Pinpoint the cell where the given text exists, returning its [x, y] midpoint coordinate. 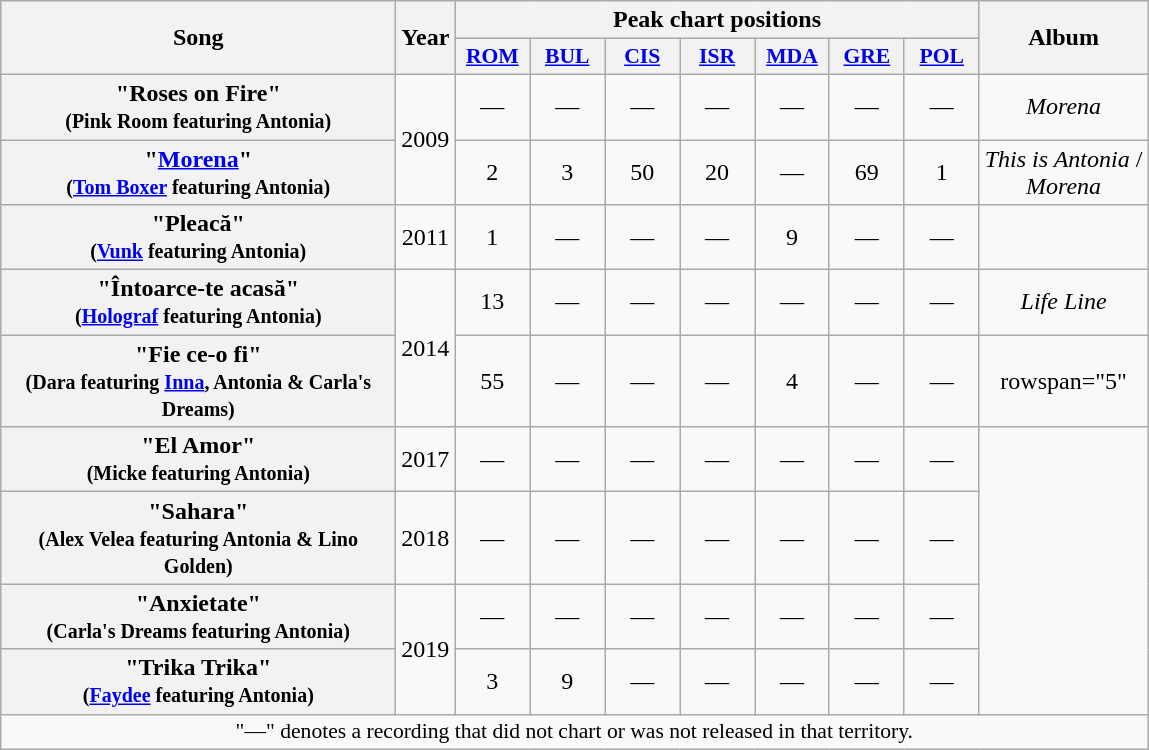
2014 [426, 348]
Life Line [1064, 302]
2009 [426, 139]
20 [718, 172]
"Întoarce-te acasă"(Holograf featuring Antonia) [198, 302]
"Morena"(Tom Boxer featuring Antonia) [198, 172]
4 [792, 381]
"Pleacă"(Vunk featuring Antonia) [198, 238]
"Roses on Fire"(Pink Room featuring Antonia) [198, 106]
2011 [426, 238]
BUL [568, 57]
This is Antonia /Morena [1064, 172]
MDA [792, 57]
Song [198, 38]
2 [492, 172]
GRE [866, 57]
"—" denotes a recording that did not chart or was not released in that territory. [574, 732]
ROM [492, 57]
Album [1064, 38]
rowspan="5" [1064, 381]
Year [426, 38]
"Fie ce-o fi"(Dara featuring Inna, Antonia & Carla's Dreams) [198, 381]
"Sahara"(Alex Velea featuring Antonia & Lino Golden) [198, 538]
69 [866, 172]
Morena [1064, 106]
Peak chart positions [717, 20]
"Trika Trika"(Faydee featuring Antonia) [198, 682]
POL [942, 57]
13 [492, 302]
2019 [426, 649]
2018 [426, 538]
ISR [718, 57]
55 [492, 381]
50 [642, 172]
"Anxietate"(Carla's Dreams featuring Antonia) [198, 616]
"El Amor"(Micke featuring Antonia) [198, 460]
CIS [642, 57]
2017 [426, 460]
